For the text-containing cell, return its midpoint in (X, Y) coordinate format. 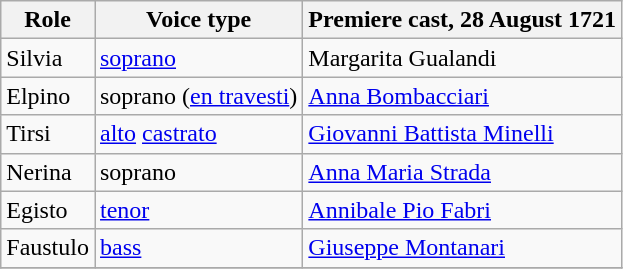
tenor (198, 210)
Annibale Pio Fabri (462, 210)
Silvia (48, 58)
Premiere cast, 28 August 1721 (462, 20)
Tirsi (48, 134)
Voice type (198, 20)
Giuseppe Montanari (462, 248)
bass (198, 248)
alto castrato (198, 134)
soprano (en travesti) (198, 96)
Egisto (48, 210)
Anna Maria Strada (462, 172)
Anna Bombacciari (462, 96)
Nerina (48, 172)
Role (48, 20)
Elpino (48, 96)
Margarita Gualandi (462, 58)
Giovanni Battista Minelli (462, 134)
Faustulo (48, 248)
